Pinpoint the cell where the given text exists, returning its [X, Y] midpoint coordinate. 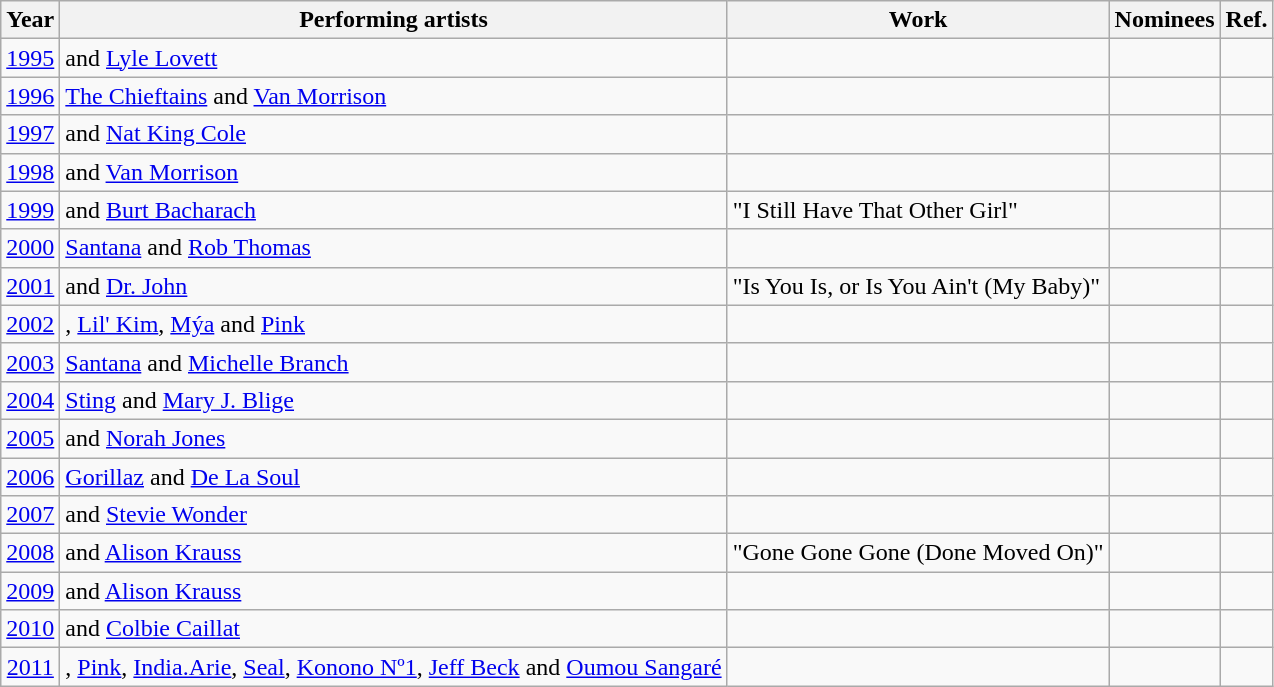
Santana and Rob Thomas [394, 248]
and Lyle Lovett [394, 58]
1999 [30, 210]
and Norah Jones [394, 438]
1995 [30, 58]
2002 [30, 324]
Work [918, 20]
and Nat King Cole [394, 134]
2006 [30, 477]
Gorillaz and De La Soul [394, 477]
"Gone Gone Gone (Done Moved On)" [918, 553]
and Van Morrison [394, 172]
2001 [30, 286]
Nominees [1164, 20]
and Stevie Wonder [394, 515]
1998 [30, 172]
Ref. [1246, 20]
2000 [30, 248]
2009 [30, 591]
and Dr. John [394, 286]
2004 [30, 400]
Year [30, 20]
The Chieftains and Van Morrison [394, 96]
and Burt Bacharach [394, 210]
, Pink, India.Arie, Seal, Konono Nº1, Jeff Beck and Oumou Sangaré [394, 667]
Santana and Michelle Branch [394, 362]
"Is You Is, or Is You Ain't (My Baby)" [918, 286]
"I Still Have That Other Girl" [918, 210]
1997 [30, 134]
2010 [30, 629]
Performing artists [394, 20]
1996 [30, 96]
and Colbie Caillat [394, 629]
Sting and Mary J. Blige [394, 400]
2007 [30, 515]
2011 [30, 667]
2003 [30, 362]
, Lil' Kim, Mýa and Pink [394, 324]
2005 [30, 438]
2008 [30, 553]
